Provide the [x, y] coordinate of the cell's center where the given text is located.  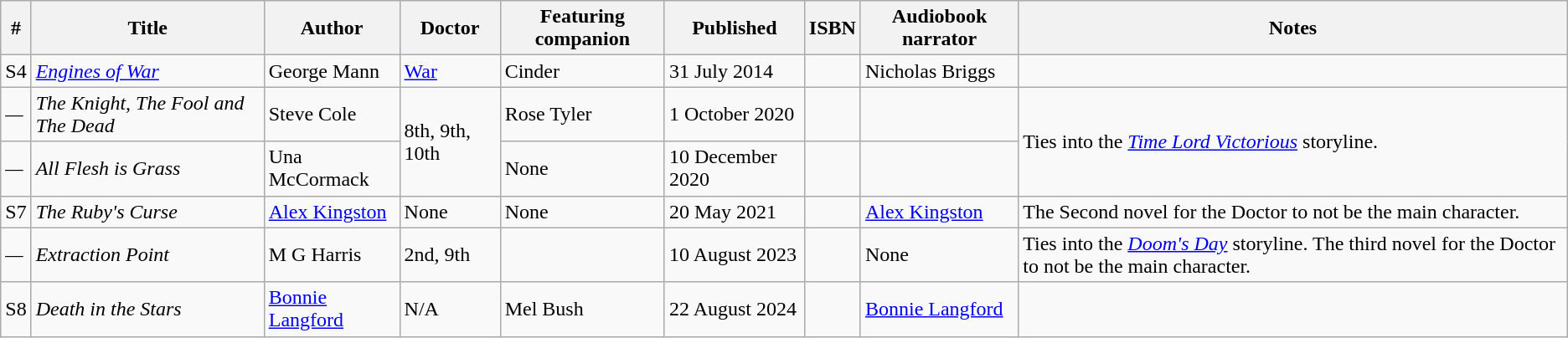
20 May 2021 [734, 212]
Notes [1293, 28]
Author [332, 28]
2nd, 9th [450, 254]
The Ruby's Curse [147, 212]
S4 [16, 71]
Published [734, 28]
George Mann [332, 71]
Una McCormack [332, 169]
31 July 2014 [734, 71]
# [16, 28]
10 August 2023 [734, 254]
S8 [16, 310]
Audiobook narrator [939, 28]
The Knight, The Fool and The Dead [147, 114]
Ties into the Doom's Day storyline. The third novel for the Doctor to not be the main character. [1293, 254]
Ties into the Time Lord Victorious storyline. [1293, 141]
1 October 2020 [734, 114]
Engines of War [147, 71]
Rose Tyler [582, 114]
8th, 9th, 10th [450, 141]
The Second novel for the Doctor to not be the main character. [1293, 212]
Title [147, 28]
N/A [450, 310]
10 December 2020 [734, 169]
War [450, 71]
Mel Bush [582, 310]
Featuring companion [582, 28]
Extraction Point [147, 254]
ISBN [833, 28]
Death in the Stars [147, 310]
All Flesh is Grass [147, 169]
S7 [16, 212]
Doctor [450, 28]
Nicholas Briggs [939, 71]
Steve Cole [332, 114]
22 August 2024 [734, 310]
M G Harris [332, 254]
Cinder [582, 71]
